Extract the (x, y) coordinate from the center of the cell holding the provided text.  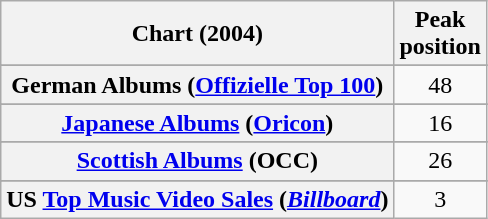
Chart (2004) (198, 34)
26 (440, 161)
3 (440, 199)
Japanese Albums (Oricon) (198, 123)
US Top Music Video Sales (Billboard) (198, 199)
German Albums (Offizielle Top 100) (198, 85)
Scottish Albums (OCC) (198, 161)
Peakposition (440, 34)
48 (440, 85)
16 (440, 123)
